Provide the (X, Y) coordinate of the cell's center where the given text is located.  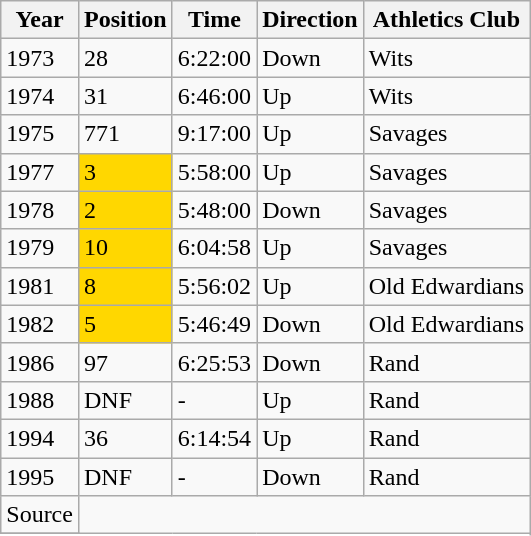
6:25:53 (214, 362)
28 (125, 58)
6:22:00 (214, 58)
1977 (40, 172)
2 (125, 210)
31 (125, 96)
Direction (310, 20)
5:56:02 (214, 286)
1978 (40, 210)
3 (125, 172)
1988 (40, 400)
Athletics Club (446, 20)
1975 (40, 134)
1995 (40, 477)
1986 (40, 362)
1973 (40, 58)
1981 (40, 286)
1982 (40, 324)
36 (125, 438)
5:48:00 (214, 210)
1974 (40, 96)
97 (125, 362)
6:46:00 (214, 96)
10 (125, 248)
Source (40, 515)
Year (40, 20)
6:04:58 (214, 248)
Position (125, 20)
8 (125, 286)
1979 (40, 248)
9:17:00 (214, 134)
5 (125, 324)
Time (214, 20)
5:46:49 (214, 324)
1994 (40, 438)
5:58:00 (214, 172)
771 (125, 134)
6:14:54 (214, 438)
